Scan for the cell matching the given text and deliver its [X, Y] coordinate at center. 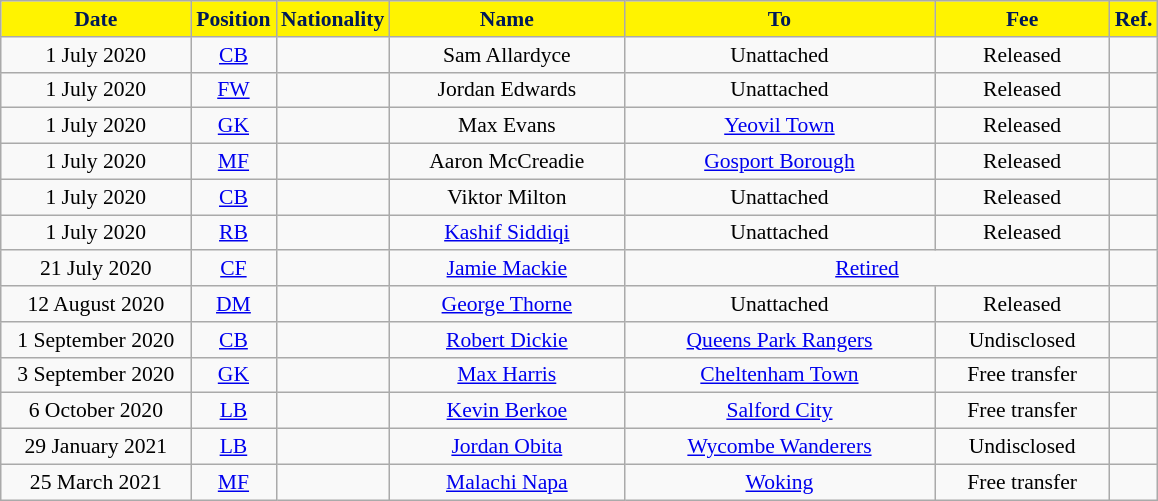
25 March 2021 [96, 482]
Cheltenham Town [779, 375]
Nationality [332, 19]
Yeovil Town [779, 126]
6 October 2020 [96, 411]
DM [234, 304]
Aaron McCreadie [506, 162]
Ref. [1134, 19]
FW [234, 90]
Max Evans [506, 126]
12 August 2020 [96, 304]
George Thorne [506, 304]
Date [96, 19]
Kashif Siddiqi [506, 233]
Jamie Mackie [506, 269]
Gosport Borough [779, 162]
Malachi Napa [506, 482]
Viktor Milton [506, 197]
Wycombe Wanderers [779, 447]
Fee [1022, 19]
3 September 2020 [96, 375]
Position [234, 19]
Sam Allardyce [506, 55]
Max Harris [506, 375]
To [779, 19]
1 September 2020 [96, 340]
Jordan Obita [506, 447]
29 January 2021 [96, 447]
Kevin Berkoe [506, 411]
Salford City [779, 411]
RB [234, 233]
CF [234, 269]
Queens Park Rangers [779, 340]
Woking [779, 482]
Name [506, 19]
Retired [866, 269]
Robert Dickie [506, 340]
Jordan Edwards [506, 90]
21 July 2020 [96, 269]
